Output the (X, Y) coordinate of the center of the cell containing the given text.  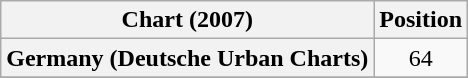
Germany (Deutsche Urban Charts) (188, 58)
Position (421, 20)
Chart (2007) (188, 20)
64 (421, 58)
